Capture the cell that displays the provided text and extract its [X, Y] central coordinate. 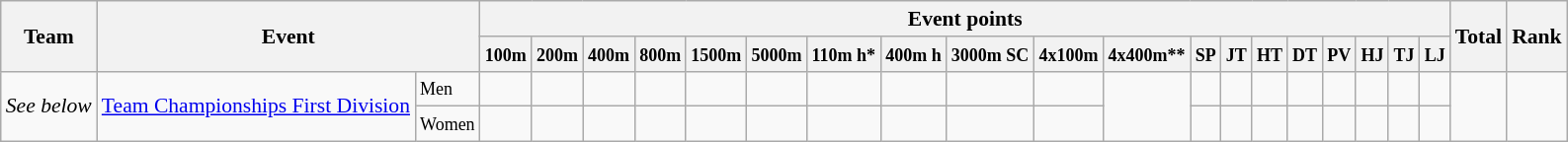
HT [1270, 54]
1500m [715, 54]
800m [660, 54]
4x100m [1068, 54]
DT [1304, 54]
3000m SC [990, 54]
400m h [913, 54]
Men [448, 89]
110m h* [844, 54]
Team Championships First Division [256, 106]
SP [1205, 54]
PV [1339, 54]
HJ [1371, 54]
Women [448, 124]
Team [49, 35]
JT [1237, 54]
Event points [965, 19]
Total [1478, 35]
See below [49, 106]
100m [506, 54]
400m [609, 54]
TJ [1403, 54]
4x400m** [1146, 54]
200m [557, 54]
Event [289, 35]
LJ [1435, 54]
5000m [777, 54]
Rank [1537, 35]
